Find where the given text appears and provide that cell's center as [x, y] coordinate. 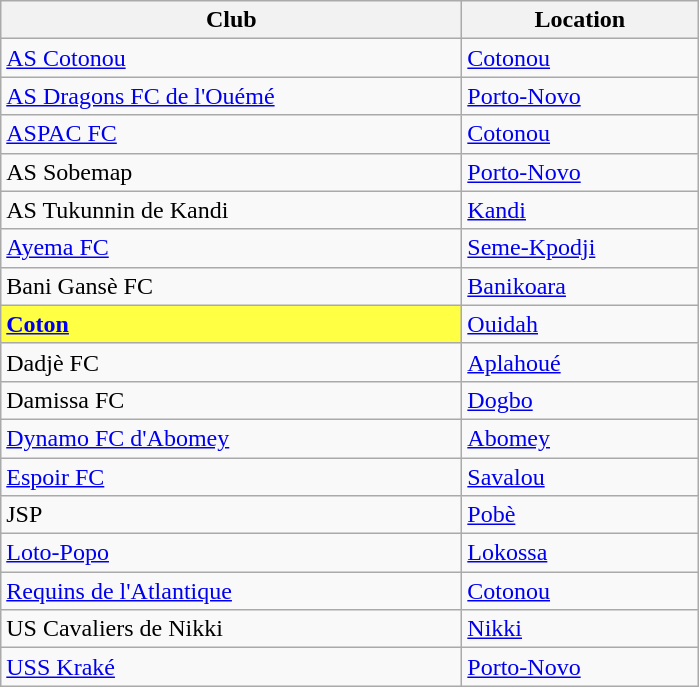
AS Sobemap [232, 172]
JSP [232, 515]
AS Cotonou [232, 58]
Location [580, 20]
Lokossa [580, 553]
Kandi [580, 210]
Aplahoué [580, 362]
Club [232, 20]
Savalou [580, 477]
USS Kraké [232, 667]
Dogbo [580, 400]
Loto-Popo [232, 553]
Dadjè FC [232, 362]
AS Tukunnin de Kandi [232, 210]
Ouidah [580, 324]
Seme-Kpodji [580, 248]
Espoir FC [232, 477]
Damissa FC [232, 400]
ASPAC FC [232, 134]
Coton [232, 324]
AS Dragons FC de l'Ouémé [232, 96]
Bani Gansè FC [232, 286]
Banikoara [580, 286]
Requins de l'Atlantique [232, 591]
US Cavaliers de Nikki [232, 629]
Abomey [580, 438]
Nikki [580, 629]
Pobè [580, 515]
Dynamo FC d'Abomey [232, 438]
Ayema FC [232, 248]
